From the cell containing the given text, extract its center point as [X, Y] coordinate. 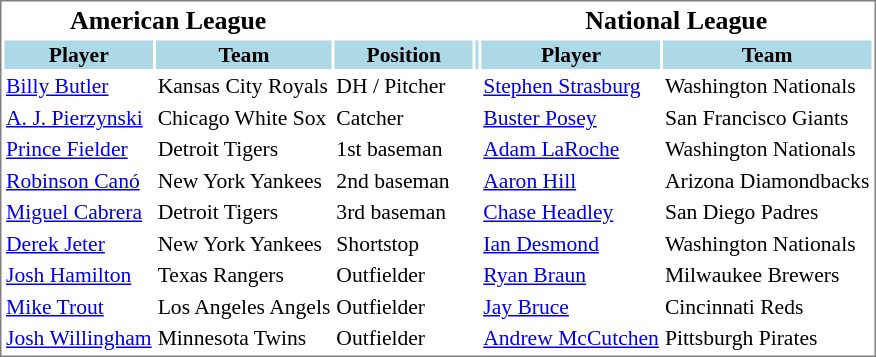
DH / Pitcher [404, 86]
Pittsburgh Pirates [766, 338]
Stephen Strasburg [572, 86]
Buster Posey [572, 118]
Josh Willingham [78, 338]
San Diego Padres [766, 212]
Miguel Cabrera [78, 212]
Mike Trout [78, 306]
Chicago White Sox [244, 118]
Cincinnati Reds [766, 306]
3rd baseman [404, 212]
Position [404, 54]
San Francisco Giants [766, 118]
Derek Jeter [78, 244]
Milwaukee Brewers [766, 275]
2nd baseman [404, 180]
National League [676, 20]
Texas Rangers [244, 275]
Minnesota Twins [244, 338]
Ian Desmond [572, 244]
Prince Fielder [78, 149]
Ryan Braun [572, 275]
Adam LaRoche [572, 149]
1st baseman [404, 149]
Billy Butler [78, 86]
Catcher [404, 118]
Robinson Canó [78, 180]
A. J. Pierzynski [78, 118]
American League [168, 20]
Los Angeles Angels [244, 306]
Andrew McCutchen [572, 338]
Aaron Hill [572, 180]
Josh Hamilton [78, 275]
Chase Headley [572, 212]
Jay Bruce [572, 306]
Shortstop [404, 244]
Arizona Diamondbacks [766, 180]
Kansas City Royals [244, 86]
